From the cell containing the given text, extract its center point as (x, y) coordinate. 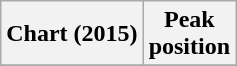
Peakposition (189, 34)
Chart (2015) (72, 34)
